Identify which cell holds the provided text, then report its (x, y) central coordinate. 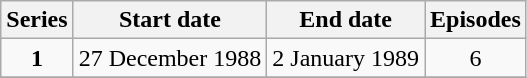
2 January 1989 (346, 58)
27 December 1988 (170, 58)
Start date (170, 20)
Episodes (475, 20)
6 (475, 58)
End date (346, 20)
Series (37, 20)
1 (37, 58)
